Identify which cell holds the provided text, then report its (X, Y) central coordinate. 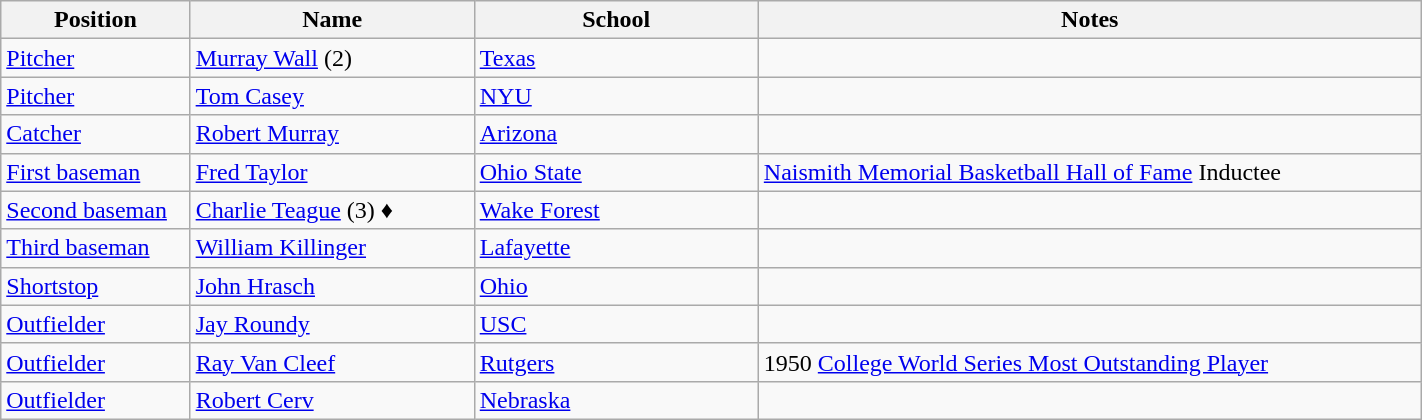
Position (96, 20)
Name (332, 20)
Arizona (616, 134)
John Hrasch (332, 286)
Wake Forest (616, 210)
William Killinger (332, 248)
Catcher (96, 134)
NYU (616, 96)
USC (616, 324)
Notes (1090, 20)
Ohio (616, 286)
Jay Roundy (332, 324)
Nebraska (616, 400)
Robert Cerv (332, 400)
Robert Murray (332, 134)
Ohio State (616, 172)
Texas (616, 58)
Lafayette (616, 248)
Shortstop (96, 286)
Third baseman (96, 248)
Naismith Memorial Basketball Hall of Fame Inductee (1090, 172)
Fred Taylor (332, 172)
1950 College World Series Most Outstanding Player (1090, 362)
Second baseman (96, 210)
Tom Casey (332, 96)
Murray Wall (2) (332, 58)
Ray Van Cleef (332, 362)
Charlie Teague (3) ♦ (332, 210)
Rutgers (616, 362)
School (616, 20)
First baseman (96, 172)
